Scan for the cell matching the given text and deliver its [x, y] coordinate at center. 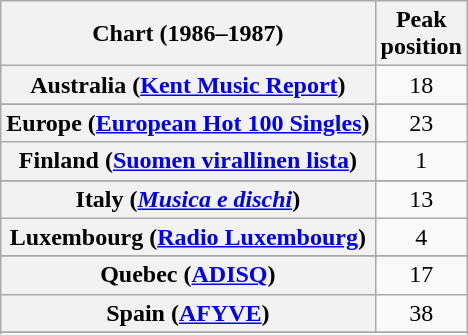
23 [421, 123]
Europe (European Hot 100 Singles) [188, 123]
Quebec (ADISQ) [188, 275]
Italy (Musica e dischi) [188, 199]
13 [421, 199]
Peakposition [421, 34]
1 [421, 161]
18 [421, 85]
Australia (Kent Music Report) [188, 85]
4 [421, 237]
38 [421, 313]
17 [421, 275]
Chart (1986–1987) [188, 34]
Spain (AFYVE) [188, 313]
Luxembourg (Radio Luxembourg) [188, 237]
Finland (Suomen virallinen lista) [188, 161]
